Determine the (x, y) coordinate at the center of the cell enclosing the given text.  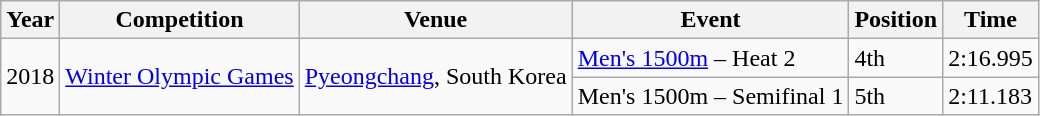
4th (896, 58)
Position (896, 20)
5th (896, 96)
Winter Olympic Games (180, 77)
Time (991, 20)
Year (30, 20)
Venue (436, 20)
Men's 1500m – Heat 2 (710, 58)
2:11.183 (991, 96)
Competition (180, 20)
2018 (30, 77)
Pyeongchang, South Korea (436, 77)
Men's 1500m – Semifinal 1 (710, 96)
Event (710, 20)
2:16.995 (991, 58)
